Pinpoint the cell where the given text exists, returning its [X, Y] midpoint coordinate. 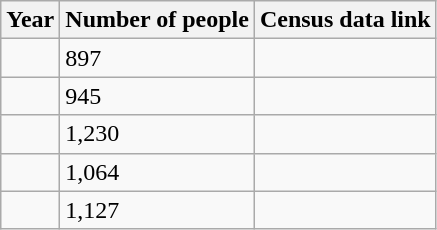
Year [30, 20]
Number of people [158, 20]
1,230 [158, 134]
945 [158, 96]
897 [158, 58]
Census data link [345, 20]
1,064 [158, 172]
1,127 [158, 210]
